Return [X, Y] of the center of cell containing provided text 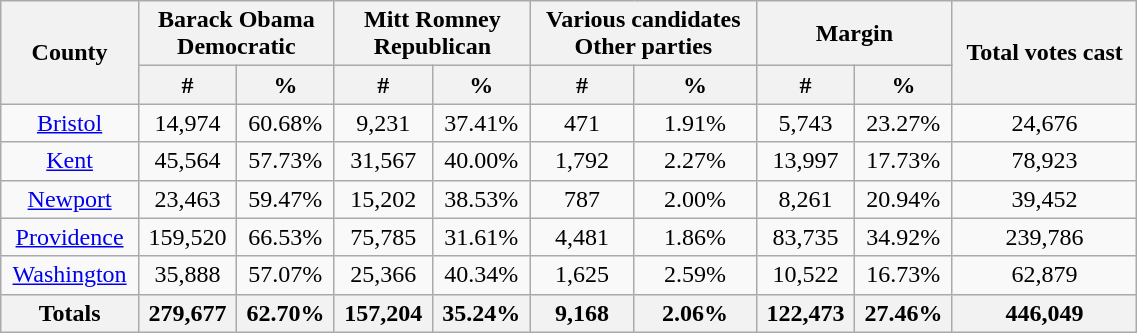
39,452 [1044, 199]
35.24% [481, 313]
Newport [70, 199]
78,923 [1044, 161]
66.53% [285, 237]
County [70, 52]
5,743 [805, 123]
471 [582, 123]
157,204 [383, 313]
31.61% [481, 237]
59.47% [285, 199]
31,567 [383, 161]
Margin [854, 34]
57.73% [285, 161]
14,974 [187, 123]
Bristol [70, 123]
9,231 [383, 123]
2.27% [696, 161]
239,786 [1044, 237]
20.94% [903, 199]
40.34% [481, 275]
16.73% [903, 275]
23.27% [903, 123]
1.91% [696, 123]
1.86% [696, 237]
446,049 [1044, 313]
45,564 [187, 161]
Mitt RomneyRepublican [432, 34]
Kent [70, 161]
35,888 [187, 275]
2.59% [696, 275]
Total votes cast [1044, 52]
13,997 [805, 161]
75,785 [383, 237]
Barack ObamaDemocratic [236, 34]
4,481 [582, 237]
Totals [70, 313]
10,522 [805, 275]
2.00% [696, 199]
Washington [70, 275]
2.06% [696, 313]
62,879 [1044, 275]
1,792 [582, 161]
122,473 [805, 313]
15,202 [383, 199]
9,168 [582, 313]
40.00% [481, 161]
24,676 [1044, 123]
279,677 [187, 313]
34.92% [903, 237]
787 [582, 199]
Various candidatesOther parties [643, 34]
159,520 [187, 237]
62.70% [285, 313]
83,735 [805, 237]
17.73% [903, 161]
25,366 [383, 275]
27.46% [903, 313]
Providence [70, 237]
23,463 [187, 199]
60.68% [285, 123]
8,261 [805, 199]
37.41% [481, 123]
57.07% [285, 275]
1,625 [582, 275]
38.53% [481, 199]
